Pinpoint the cell where the given text exists, returning its (x, y) midpoint coordinate. 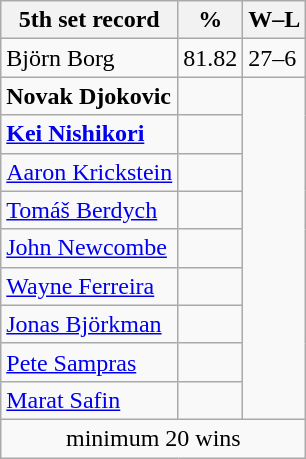
27–6 (274, 58)
Kei Nishikori (90, 134)
81.82 (210, 58)
Jonas Björkman (90, 324)
Pete Sampras (90, 362)
Tomáš Berdych (90, 210)
Aaron Krickstein (90, 172)
minimum 20 wins (154, 438)
Wayne Ferreira (90, 286)
5th set record (90, 20)
Novak Djokovic (90, 96)
John Newcombe (90, 248)
W–L (274, 20)
Björn Borg (90, 58)
% (210, 20)
Marat Safin (90, 400)
